Determine the [X, Y] coordinate at the center of the cell enclosing the given text.  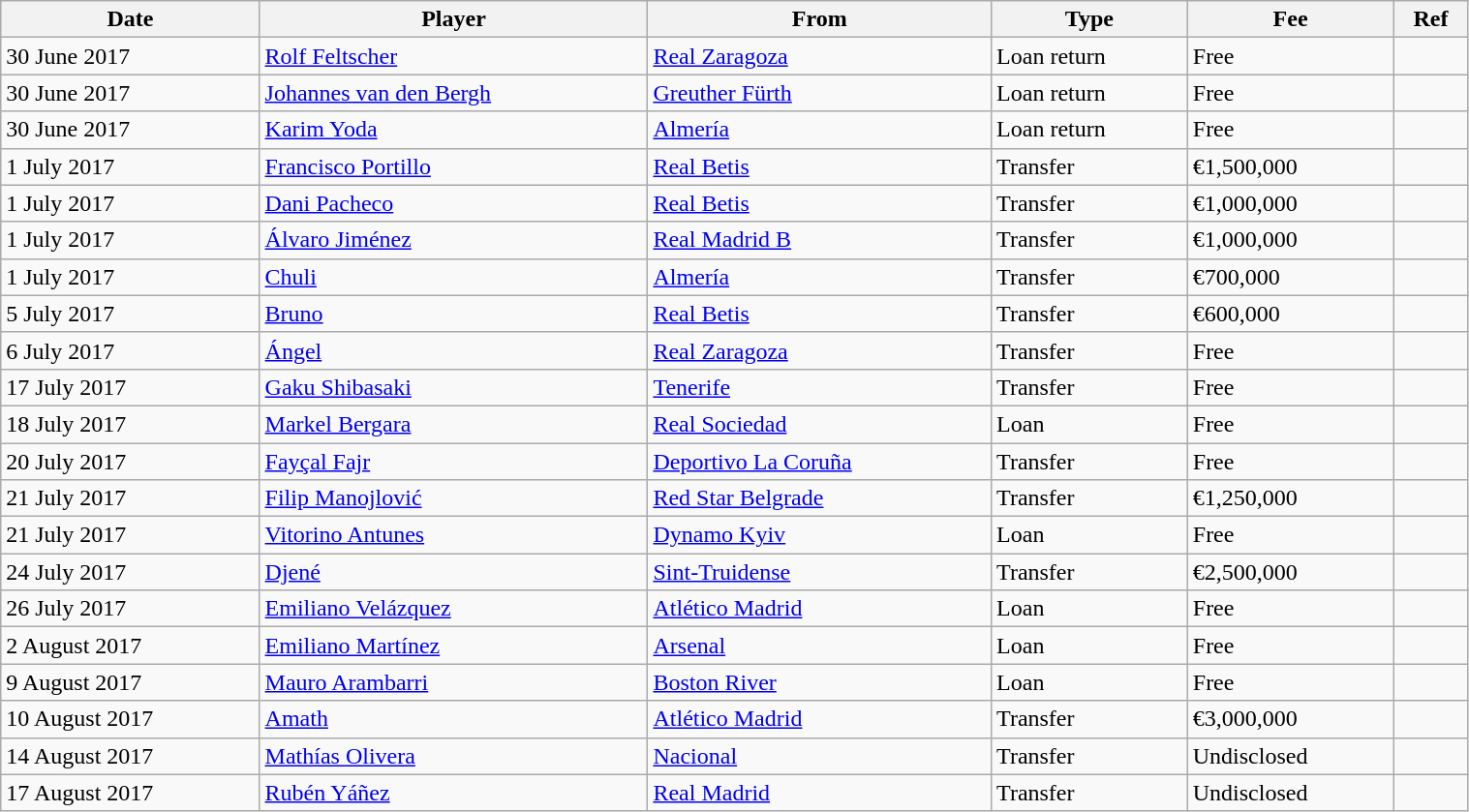
Nacional [819, 756]
6 July 2017 [130, 350]
17 August 2017 [130, 793]
€1,500,000 [1290, 166]
Johannes van den Bergh [453, 93]
10 August 2017 [130, 719]
14 August 2017 [130, 756]
Date [130, 19]
Tenerife [819, 387]
Fayçal Fajr [453, 462]
Bruno [453, 314]
26 July 2017 [130, 609]
Type [1090, 19]
Emiliano Velázquez [453, 609]
Boston River [819, 682]
Dani Pacheco [453, 203]
Mauro Arambarri [453, 682]
Markel Bergara [453, 424]
5 July 2017 [130, 314]
Djené [453, 572]
€1,250,000 [1290, 498]
Karim Yoda [453, 130]
Ángel [453, 350]
Arsenal [819, 646]
€700,000 [1290, 277]
Vitorino Antunes [453, 535]
Greuther Fürth [819, 93]
18 July 2017 [130, 424]
Fee [1290, 19]
Ref [1431, 19]
€2,500,000 [1290, 572]
Deportivo La Coruña [819, 462]
€3,000,000 [1290, 719]
Amath [453, 719]
Rolf Feltscher [453, 56]
Francisco Portillo [453, 166]
Real Madrid B [819, 240]
Sint-Truidense [819, 572]
Dynamo Kyiv [819, 535]
Emiliano Martínez [453, 646]
Real Madrid [819, 793]
Álvaro Jiménez [453, 240]
Chuli [453, 277]
€600,000 [1290, 314]
From [819, 19]
Real Sociedad [819, 424]
17 July 2017 [130, 387]
9 August 2017 [130, 682]
24 July 2017 [130, 572]
20 July 2017 [130, 462]
Filip Manojlović [453, 498]
Mathías Olivera [453, 756]
Player [453, 19]
Rubén Yáñez [453, 793]
Red Star Belgrade [819, 498]
Gaku Shibasaki [453, 387]
2 August 2017 [130, 646]
